For the text-containing cell, return its midpoint in [x, y] coordinate format. 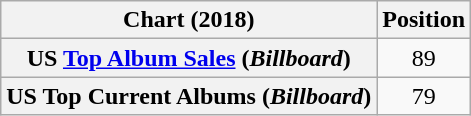
79 [424, 96]
Position [424, 20]
US Top Album Sales (Billboard) [189, 58]
Chart (2018) [189, 20]
89 [424, 58]
US Top Current Albums (Billboard) [189, 96]
